Find where the given text appears and provide that cell's center as [X, Y] coordinate. 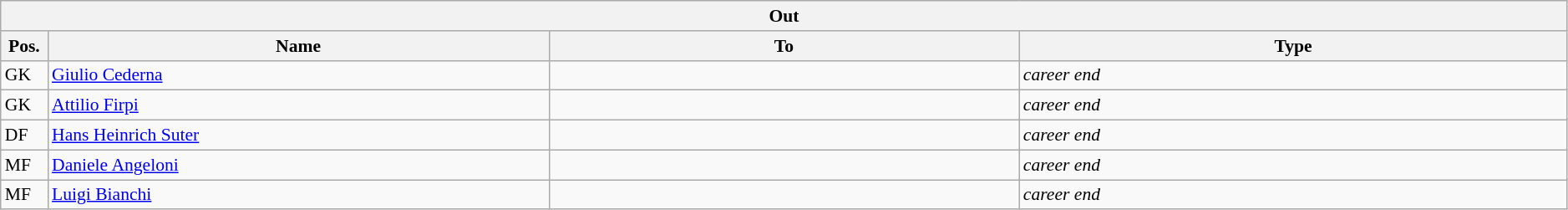
Type [1293, 46]
DF [24, 136]
Out [784, 16]
Name [298, 46]
Daniele Angeloni [298, 165]
Giulio Cederna [298, 75]
Pos. [24, 46]
Hans Heinrich Suter [298, 136]
Luigi Bianchi [298, 195]
Attilio Firpi [298, 105]
To [784, 46]
